Pinpoint the cell where the given text exists, returning its (X, Y) midpoint coordinate. 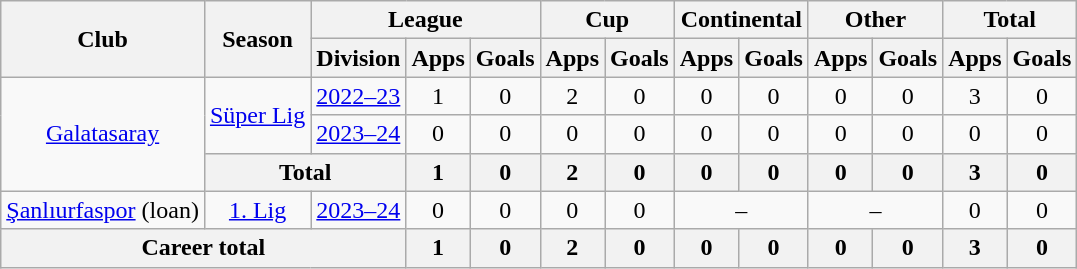
Şanlıurfaspor (loan) (103, 210)
Continental (741, 20)
Division (358, 58)
Cup (607, 20)
Other (875, 20)
Galatasaray (103, 134)
League (426, 20)
Süper Lig (257, 115)
1. Lig (257, 210)
2022–23 (358, 96)
Season (257, 39)
Career total (204, 248)
Club (103, 39)
